Find where the given text appears and provide that cell's center as [x, y] coordinate. 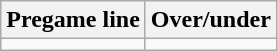
Over/under [210, 20]
Pregame line [74, 20]
